Pinpoint the cell where the given text exists, returning its [X, Y] midpoint coordinate. 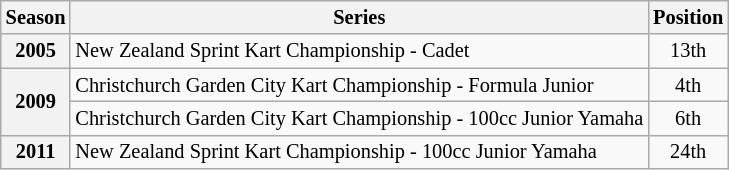
2005 [36, 51]
4th [688, 85]
New Zealand Sprint Kart Championship - Cadet [359, 51]
Series [359, 17]
2009 [36, 102]
24th [688, 152]
13th [688, 51]
6th [688, 118]
Christchurch Garden City Kart Championship - Formula Junior [359, 85]
Season [36, 17]
Christchurch Garden City Kart Championship - 100cc Junior Yamaha [359, 118]
2011 [36, 152]
New Zealand Sprint Kart Championship - 100cc Junior Yamaha [359, 152]
Position [688, 17]
